Return (X, Y) of the center of cell containing provided text 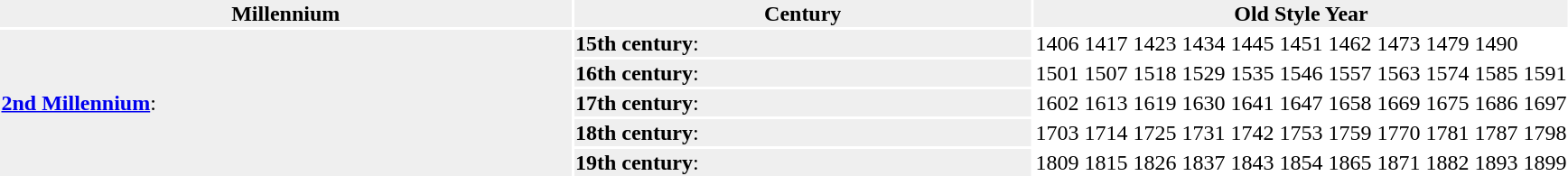
2nd Millennium: (285, 103)
1647 (1301, 103)
1462 (1349, 43)
1809 (1057, 162)
1619 (1154, 103)
1686 (1496, 103)
1865 (1349, 162)
15th century: (802, 43)
Old Style Year (1301, 14)
1703 (1057, 133)
1759 (1349, 133)
Millennium (285, 14)
1697 (1545, 103)
1406 (1057, 43)
1798 (1545, 133)
1843 (1252, 162)
1417 (1106, 43)
1725 (1154, 133)
17th century: (802, 103)
18th century: (802, 133)
1815 (1106, 162)
1535 (1252, 73)
1585 (1496, 73)
1781 (1447, 133)
1602 (1057, 103)
1837 (1203, 162)
1479 (1447, 43)
1742 (1252, 133)
1871 (1398, 162)
1630 (1203, 103)
1731 (1203, 133)
1473 (1398, 43)
1669 (1398, 103)
1507 (1106, 73)
1770 (1398, 133)
1557 (1349, 73)
1641 (1252, 103)
1423 (1154, 43)
19th century: (802, 162)
1529 (1203, 73)
1546 (1301, 73)
1882 (1447, 162)
1893 (1496, 162)
1490 (1496, 43)
1899 (1545, 162)
1826 (1154, 162)
1563 (1398, 73)
1574 (1447, 73)
Century (802, 14)
1787 (1496, 133)
1714 (1106, 133)
1675 (1447, 103)
1518 (1154, 73)
1753 (1301, 133)
1445 (1252, 43)
1613 (1106, 103)
1501 (1057, 73)
1658 (1349, 103)
1854 (1301, 162)
1451 (1301, 43)
1591 (1545, 73)
16th century: (802, 73)
1434 (1203, 43)
